Extract the (X, Y) coordinate from the center of the cell holding the provided text.  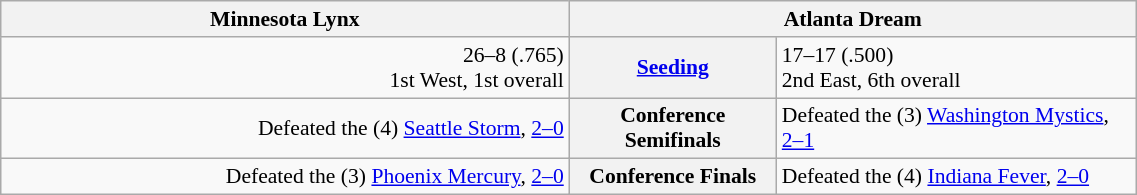
Defeated the (4) Seattle Storm, 2–0 (285, 128)
Conference Semifinals (673, 128)
Minnesota Lynx (285, 19)
Defeated the (4) Indiana Fever, 2–0 (957, 177)
17–17 (.500) 2nd East, 6th overall (957, 68)
Defeated the (3) Washington Mystics, 2–1 (957, 128)
Conference Finals (673, 177)
Defeated the (3) Phoenix Mercury, 2–0 (285, 177)
Atlanta Dream (853, 19)
Seeding (673, 68)
26–8 (.765) 1st West, 1st overall (285, 68)
